Determine the [x, y] coordinate at the center of the cell enclosing the given text.  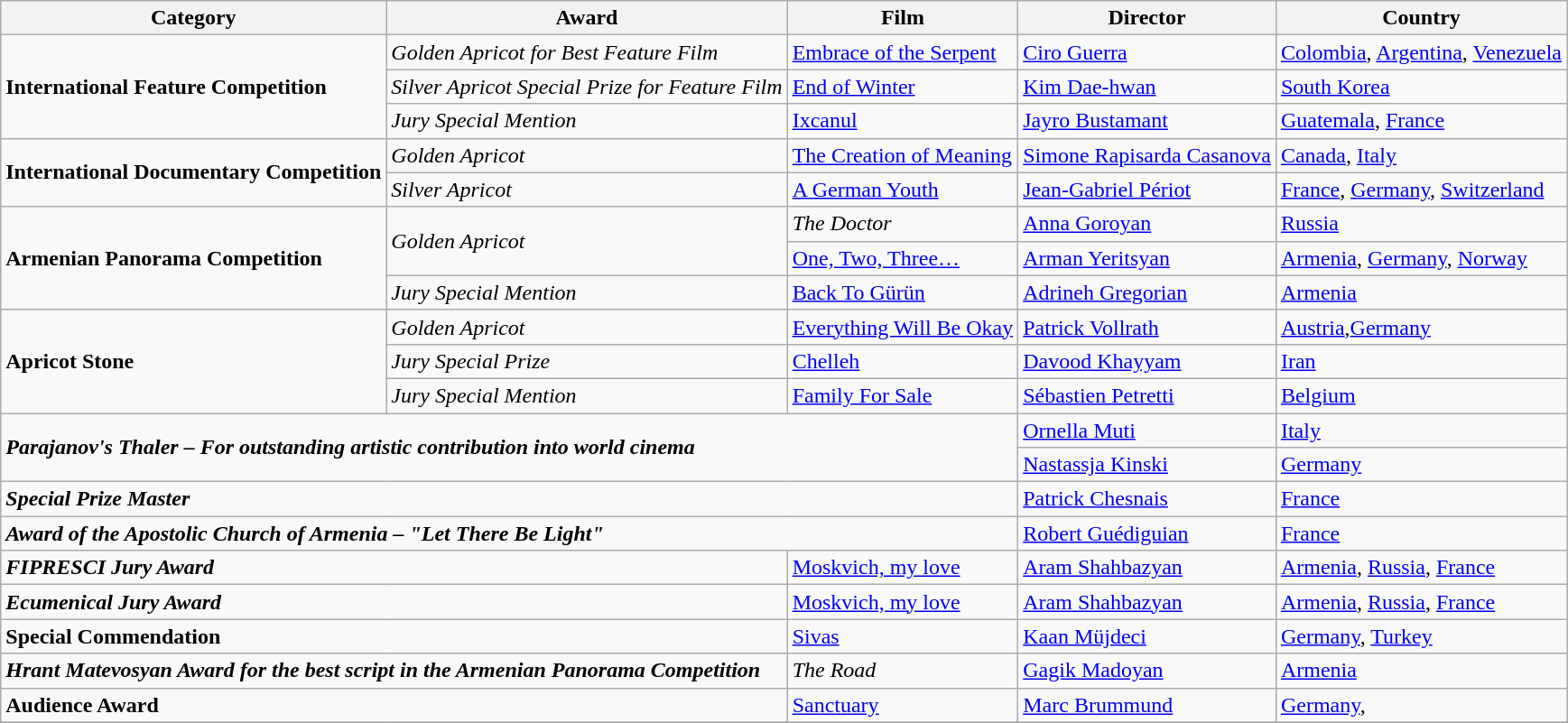
Armenian Panorama Competition [193, 258]
Silver Apricot [587, 190]
Davood Khayyam [1147, 361]
The Doctor [903, 224]
Ixcanul [903, 121]
Nastassja Kinski [1147, 465]
Golden Apricot for Best Feature Film [587, 52]
Germany [1421, 465]
Kim Dae-hwan [1147, 87]
Belgium [1421, 395]
Simone Rapisarda Casanova [1147, 155]
France, Germany, Switzerland [1421, 190]
Adrineh Gregorian [1147, 292]
Russia [1421, 224]
Italy [1421, 431]
Sanctuary [903, 705]
Apricot Stone [193, 361]
Robert Guédiguian [1147, 533]
Ciro Guerra [1147, 52]
Country [1421, 18]
Patrick Vollrath [1147, 327]
Sébastien Petretti [1147, 395]
Jean-Gabriel Périot [1147, 190]
Germany, [1421, 705]
Guatemala, France [1421, 121]
The Creation of Meaning [903, 155]
A German Youth [903, 190]
Marc Brummund [1147, 705]
Parajanov's Thaler – For outstanding artistic contribution into world cinema [509, 448]
One, Two, Three… [903, 258]
Category [193, 18]
Family For Sale [903, 395]
Austria,Germany [1421, 327]
Ecumenical Jury Award [394, 602]
Award [587, 18]
Director [1147, 18]
Special Prize Master [509, 499]
Silver Apricot Special Prize for Feature Film [587, 87]
End of Winter [903, 87]
South Korea [1421, 87]
Award of the Apostolic Church of Armenia – "Let There Be Light" [509, 533]
Gagik Madoyan [1147, 671]
Everything Will Be Okay [903, 327]
Embrace of the Serpent [903, 52]
Hrant Matevosyan Award for the best script in the Armenian Panorama Competition [394, 671]
Film [903, 18]
Armenia, Germany, Norway [1421, 258]
Colombia, Argentina, Venezuela [1421, 52]
Kaan Müjdeci [1147, 636]
International Documentary Competition [193, 172]
FIPRESCI Jury Award [394, 568]
Special Commendation [394, 636]
Patrick Chesnais [1147, 499]
Arman Yeritsyan [1147, 258]
Audience Award [394, 705]
Anna Goroyan [1147, 224]
Canada, Italy [1421, 155]
International Feature Competition [193, 87]
Jury Special Prize [587, 361]
Sivas [903, 636]
Germany, Turkey [1421, 636]
The Road [903, 671]
Ornella Muti [1147, 431]
Iran [1421, 361]
Chelleh [903, 361]
Back To Gürün [903, 292]
Jayro Bustamant [1147, 121]
